Locate the cell with the specified text and output its (X, Y) center coordinate. 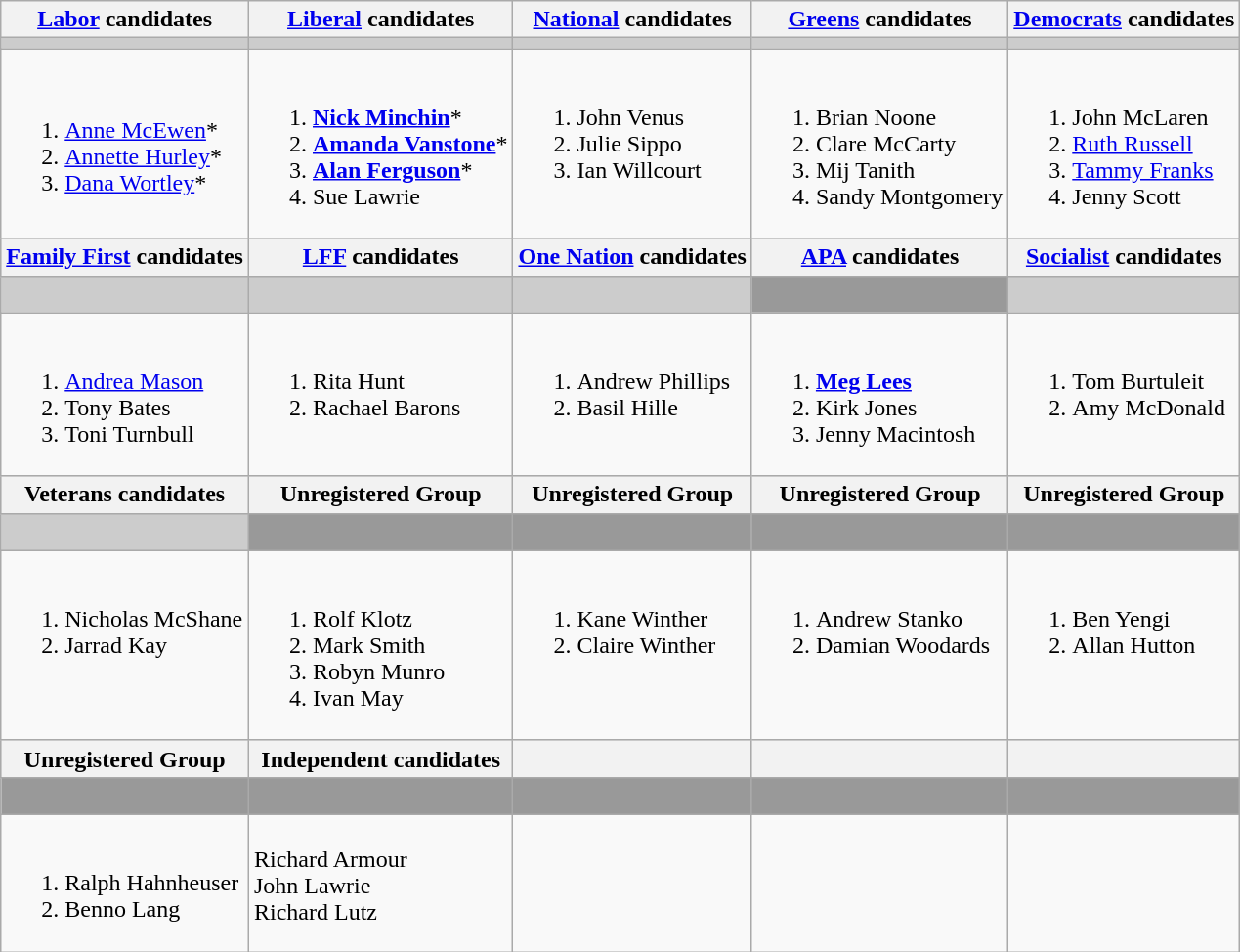
Tom BurtuleitAmy McDonald (1124, 395)
John VenusJulie SippoIan Willcourt (632, 144)
Nicholas McShaneJarrad Kay (125, 645)
Meg LeesKirk JonesJenny Macintosh (879, 395)
Andrew PhillipsBasil Hille (632, 395)
Brian NooneClare McCartyMij TanithSandy Montgomery (879, 144)
Democrats candidates (1124, 20)
Andrew StankoDamian Woodards (879, 645)
Kane WintherClaire Winther (632, 645)
Nick Minchin*Amanda Vanstone*Alan Ferguson*Sue Lawrie (380, 144)
One Nation candidates (632, 257)
Richard Armour John Lawrie Richard Lutz (380, 883)
APA candidates (879, 257)
National candidates (632, 20)
John McLarenRuth RussellTammy FranksJenny Scott (1124, 144)
Family First candidates (125, 257)
Ben YengiAllan Hutton (1124, 645)
Rolf KlotzMark SmithRobyn MunroIvan May (380, 645)
Liberal candidates (380, 20)
Veterans candidates (125, 495)
Anne McEwen*Annette Hurley*Dana Wortley* (125, 144)
Rita HuntRachael Barons (380, 395)
Independent candidates (380, 758)
Greens candidates (879, 20)
Andrea MasonTony BatesToni Turnbull (125, 395)
Socialist candidates (1124, 257)
LFF candidates (380, 257)
Ralph HahnheuserBenno Lang (125, 883)
Labor candidates (125, 20)
